Determine the [x, y] coordinate at the center of the cell enclosing the given text.  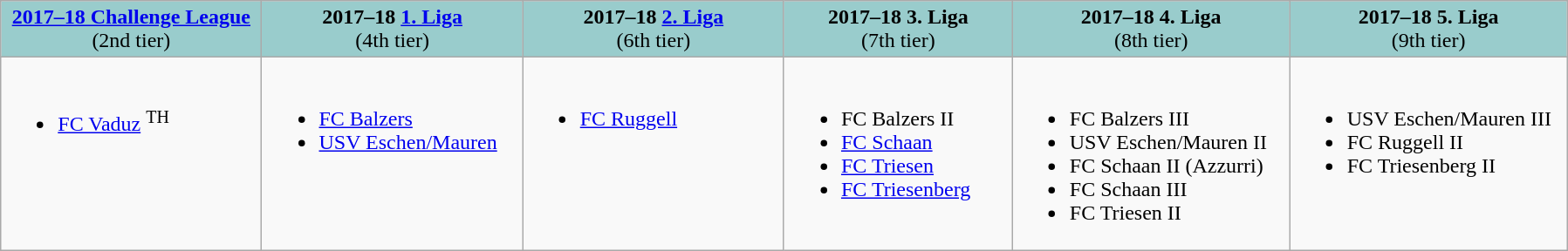
USV Eschen/Mauren IIIFC Ruggell IIFC Triesenberg II [1428, 153]
2017–18 5. Liga(9th tier) [1428, 30]
FC Vaduz TH [131, 153]
2017–18 4. Liga(8th tier) [1151, 30]
FC Balzers IIIUSV Eschen/Mauren IIFC Schaan II (Azzurri)FC Schaan IIIFC Triesen II [1151, 153]
FC BalzersUSV Eschen/Mauren [393, 153]
2017–18 3. Liga(7th tier) [898, 30]
2017–18 1. Liga(4th tier) [393, 30]
2017–18 Challenge League(2nd tier) [131, 30]
FC Ruggell [653, 153]
2017–18 2. Liga(6th tier) [653, 30]
FC Balzers IIFC SchaanFC TriesenFC Triesenberg [898, 153]
